Scan for the cell matching the given text and deliver its (X, Y) coordinate at center. 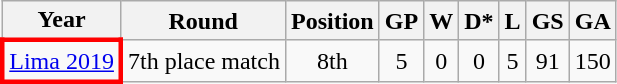
Position (332, 21)
W (442, 21)
Lima 2019 (62, 60)
L (512, 21)
Round (204, 21)
8th (332, 60)
91 (548, 60)
GP (401, 21)
GA (592, 21)
GS (548, 21)
Year (62, 21)
7th place match (204, 60)
150 (592, 60)
D* (479, 21)
